Detect which cell encompasses the target text, then output its [X, Y] center coordinate. 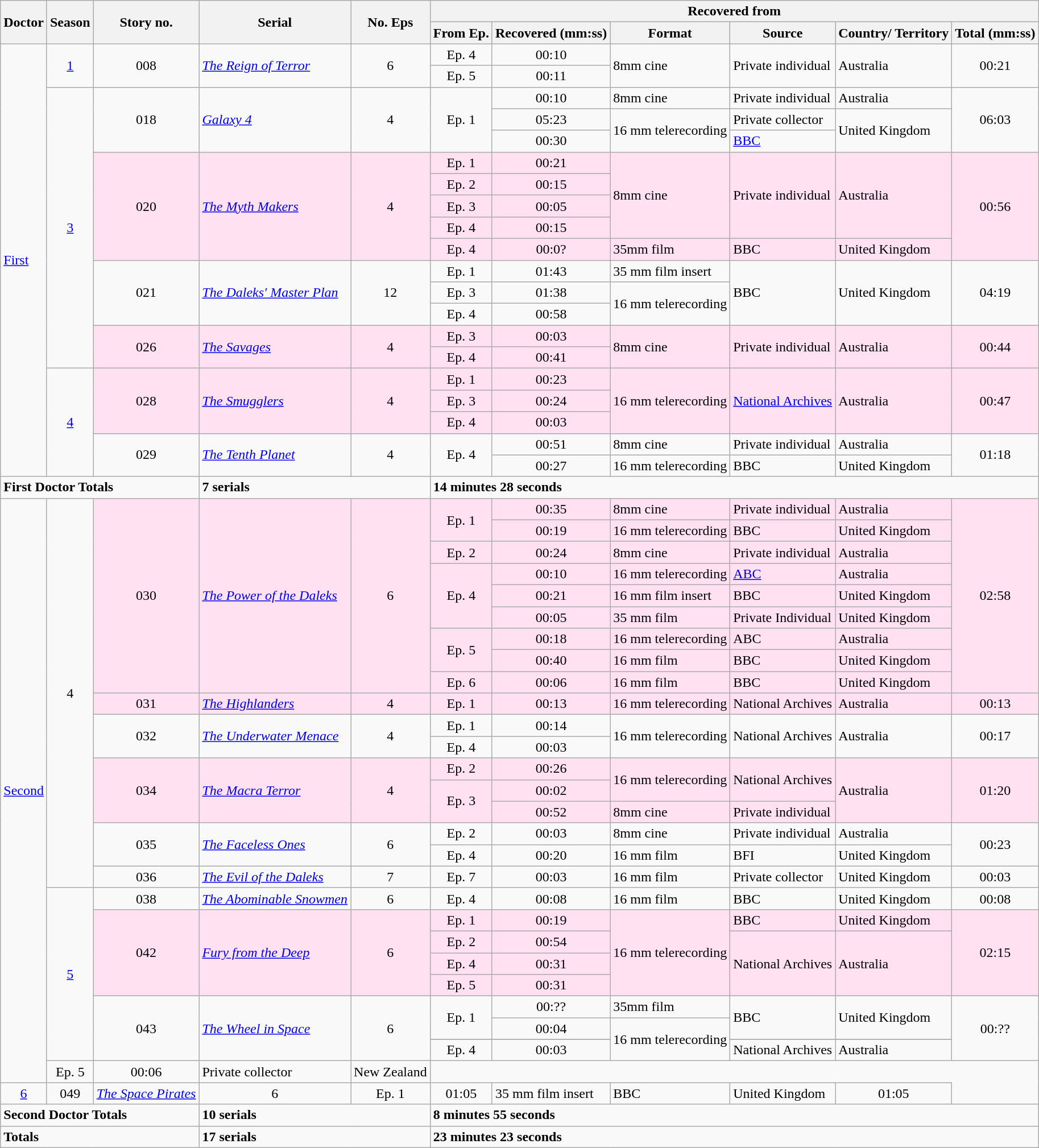
Second [24, 790]
00:20 [550, 855]
00:41 [550, 358]
Recovered from [734, 11]
Private Individual [783, 617]
030 [146, 596]
The Tenth Planet [275, 455]
Total (mm:ss) [995, 33]
7 serials [314, 487]
New Zealand [391, 1072]
Story no. [146, 22]
7 [391, 877]
Ep. 7 [461, 877]
Season [70, 22]
05:23 [550, 119]
042 [146, 952]
00:40 [550, 661]
The Highlanders [275, 704]
036 [146, 877]
The Abominable Snowmen [275, 898]
00:47 [995, 401]
00:18 [550, 639]
The Daleks' Master Plan [275, 293]
Fury from the Deep [275, 952]
00:54 [550, 942]
00:52 [550, 812]
Second Doctor Totals [100, 1115]
01:20 [995, 790]
No. Eps [391, 22]
00:56 [995, 206]
Totals [100, 1137]
First Doctor Totals [100, 487]
Galaxy 4 [275, 119]
16 mm film insert [670, 595]
04:19 [995, 293]
17 serials [314, 1137]
00:11 [550, 76]
BFI [783, 855]
020 [146, 206]
The Underwater Menace [275, 736]
01:43 [550, 271]
8 minutes 55 seconds [734, 1115]
00:04 [550, 1029]
The Faceless Ones [275, 844]
3 [70, 227]
5 [70, 974]
The Space Pirates [146, 1093]
034 [146, 790]
12 [391, 293]
026 [146, 347]
Country/ Territory [894, 33]
031 [146, 704]
008 [146, 65]
The Savages [275, 347]
038 [146, 898]
00:35 [550, 509]
02:15 [995, 952]
Source [783, 33]
The Wheel in Space [275, 1029]
The Reign of Terror [275, 65]
00:44 [995, 347]
The Myth Makers [275, 206]
Recovered (mm:ss) [550, 33]
00:58 [550, 314]
01:38 [550, 293]
10 serials [314, 1115]
043 [146, 1029]
The Smugglers [275, 401]
06:03 [995, 119]
049 [70, 1093]
From Ep. [461, 33]
The Evil of the Daleks [275, 877]
14 minutes 28 seconds [734, 487]
01:18 [995, 455]
021 [146, 293]
Format [670, 33]
The Macra Terror [275, 790]
028 [146, 401]
00:51 [550, 444]
035 [146, 844]
Serial [275, 22]
The Power of the Daleks [275, 596]
032 [146, 736]
First [24, 260]
018 [146, 119]
00:17 [995, 736]
1 [70, 65]
00:30 [550, 141]
Doctor [24, 22]
00:02 [550, 790]
35 mm film [670, 617]
02:58 [995, 596]
23 minutes 23 seconds [734, 1137]
Ep. 6 [461, 682]
00:0? [550, 249]
00:27 [550, 466]
00:14 [550, 726]
029 [146, 455]
00:26 [550, 769]
